Detect which cell encompasses the target text, then output its [X, Y] center coordinate. 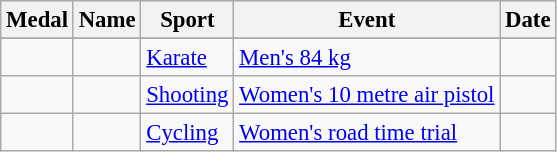
Event [367, 20]
Medal [38, 20]
Men's 84 kg [367, 58]
Karate [188, 58]
Date [528, 20]
Women's 10 metre air pistol [367, 95]
Cycling [188, 133]
Shooting [188, 95]
Name [107, 20]
Sport [188, 20]
Women's road time trial [367, 133]
